Pinpoint the cell where the given text exists, returning its (x, y) midpoint coordinate. 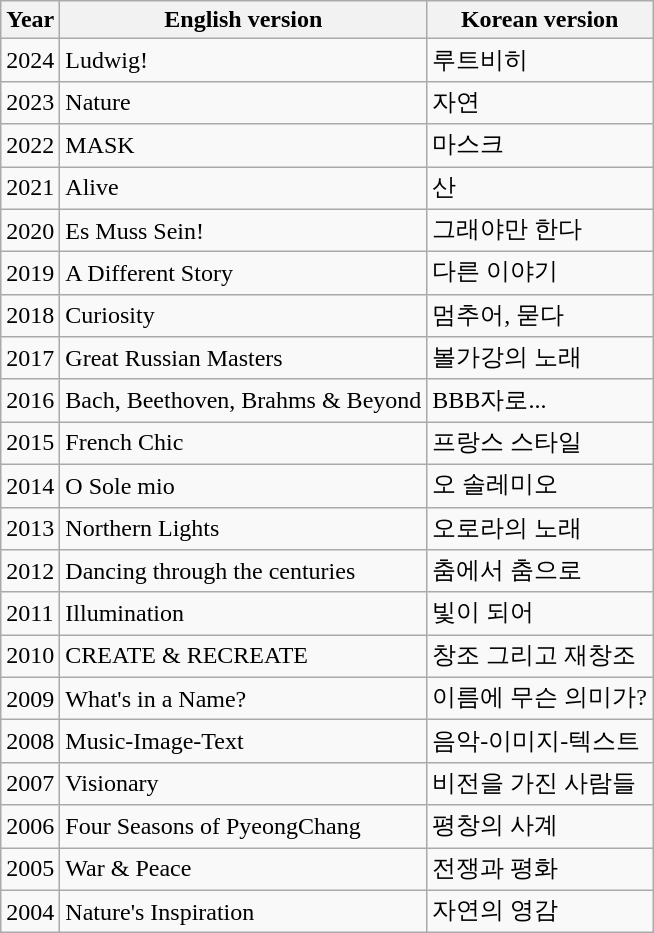
Nature (244, 102)
2021 (30, 188)
2008 (30, 742)
2007 (30, 784)
볼가강의 노래 (540, 358)
2017 (30, 358)
Dancing through the centuries (244, 572)
춤에서 춤으로 (540, 572)
French Chic (244, 444)
2024 (30, 60)
Ludwig! (244, 60)
CREATE & RECREATE (244, 656)
MASK (244, 146)
Music-Image-Text (244, 742)
전쟁과 평화 (540, 870)
다른 이야기 (540, 274)
Korean version (540, 20)
Curiosity (244, 316)
2022 (30, 146)
2012 (30, 572)
2005 (30, 870)
창조 그리고 재창조 (540, 656)
그래야만 한다 (540, 230)
2006 (30, 826)
Nature's Inspiration (244, 912)
2013 (30, 528)
마스크 (540, 146)
2015 (30, 444)
Es Muss Sein! (244, 230)
Alive (244, 188)
오로라의 노래 (540, 528)
War & Peace (244, 870)
자연 (540, 102)
빛이 되어 (540, 614)
2011 (30, 614)
이름에 무슨 의미가? (540, 698)
2014 (30, 486)
음악-이미지-텍스트 (540, 742)
English version (244, 20)
A Different Story (244, 274)
BBB자로... (540, 400)
2020 (30, 230)
2009 (30, 698)
What's in a Name? (244, 698)
Bach, Beethoven, Brahms & Beyond (244, 400)
비전을 가진 사람들 (540, 784)
자연의 영감 (540, 912)
Visionary (244, 784)
O Sole mio (244, 486)
Illumination (244, 614)
Year (30, 20)
Northern Lights (244, 528)
산 (540, 188)
Great Russian Masters (244, 358)
루트비히 (540, 60)
2019 (30, 274)
2004 (30, 912)
2016 (30, 400)
2018 (30, 316)
프랑스 스타일 (540, 444)
2010 (30, 656)
2023 (30, 102)
Four Seasons of PyeongChang (244, 826)
멈추어, 묻다 (540, 316)
오 솔레미오 (540, 486)
평창의 사계 (540, 826)
